From the cell containing the given text, extract its center point as [x, y] coordinate. 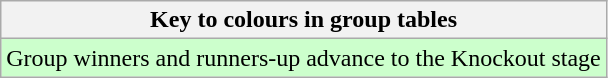
Key to colours in group tables [304, 20]
Group winners and runners-up advance to the Knockout stage [304, 58]
